Provide the (x, y) coordinate of the cell's center where the given text is located.  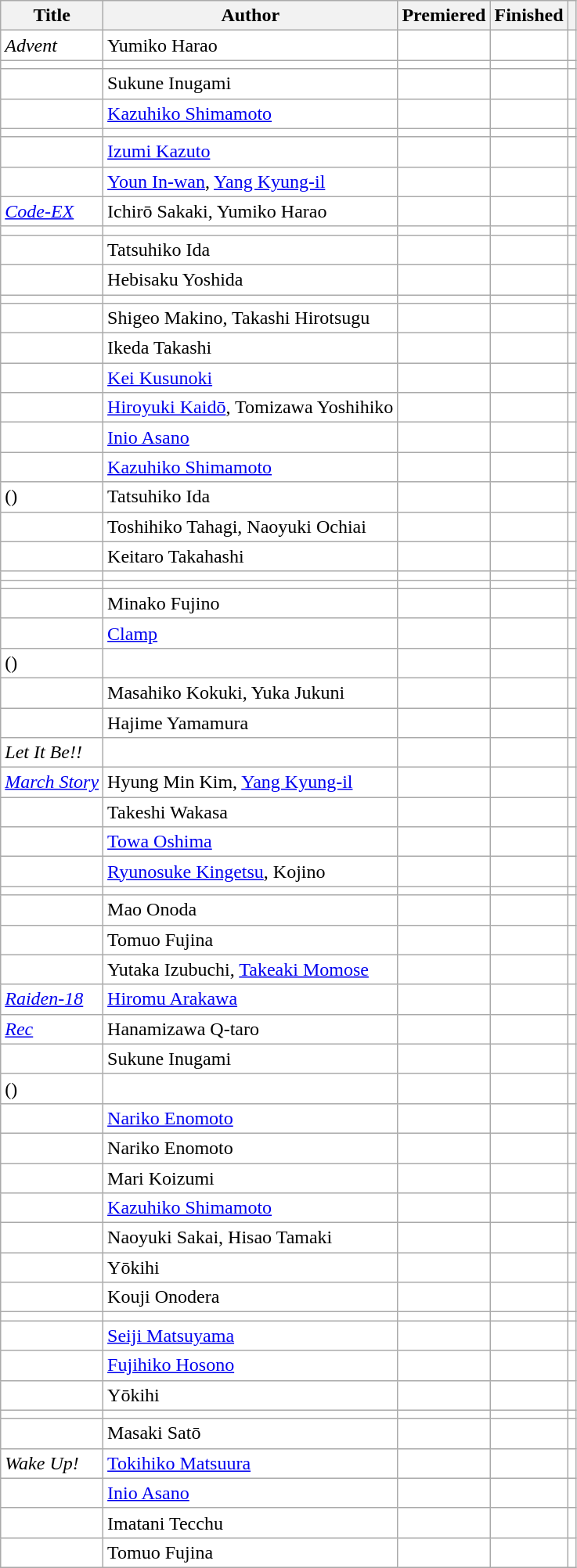
Tokihiko Matsuura (251, 1463)
Kouji Onodera (251, 1297)
Naoyuki Sakai, Hisao Tamaki (251, 1238)
Hajime Yamamura (251, 722)
Mao Onoda (251, 910)
Masaki Satō (251, 1433)
Hebisaku Yoshida (251, 279)
Raiden-18 (52, 999)
Youn In-wan, Yang Kyung-il (251, 182)
Seiji Matsuyama (251, 1336)
Code-EX (52, 211)
Let It Be!! (52, 753)
Rec (52, 1029)
Fujihiko Hosono (251, 1365)
Title (52, 16)
Finished (529, 16)
Shigeo Makino, Takashi Hirotsugu (251, 318)
Ichirō Sakaki, Yumiko Harao (251, 211)
Author (251, 16)
Toshihiko Tahagi, Naoyuki Ochiai (251, 527)
March Story (52, 782)
Takeshi Wakasa (251, 812)
Advent (52, 45)
Kei Kusunoki (251, 378)
Mari Koizumi (251, 1178)
Masahiko Kokuki, Yuka Jukuni (251, 692)
Hanamizawa Q-taro (251, 1029)
Keitaro Takahashi (251, 556)
Hyung Min Kim, Yang Kyung-il (251, 782)
Ryunosuke Kingetsu, Kojino (251, 872)
Izumi Kazuto (251, 152)
Imatani Tecchu (251, 1523)
Towa Oshima (251, 842)
Premiered (444, 16)
Minako Fujino (251, 603)
Yutaka Izubuchi, Takeaki Momose (251, 969)
Wake Up! (52, 1463)
Hiromu Arakawa (251, 999)
Ikeda Takashi (251, 348)
Clamp (251, 633)
Yumiko Harao (251, 45)
Hiroyuki Kaidō, Tomizawa Yoshihiko (251, 408)
